For the text-containing cell, return its midpoint in (x, y) coordinate format. 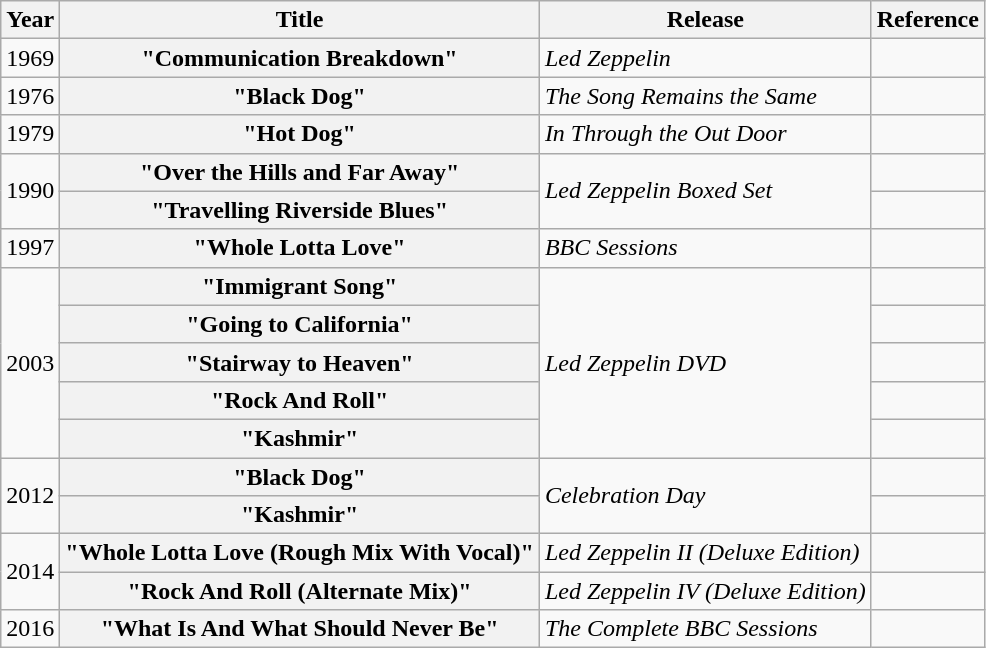
Led Zeppelin IV (Deluxe Edition) (705, 591)
BBC Sessions (705, 248)
In Through the Out Door (705, 134)
"Stairway to Heaven" (300, 362)
Led Zeppelin DVD (705, 362)
2014 (30, 572)
"Rock And Roll (Alternate Mix)" (300, 591)
2016 (30, 629)
Celebration Day (705, 496)
Led Zeppelin II (Deluxe Edition) (705, 553)
Led Zeppelin Boxed Set (705, 191)
2012 (30, 496)
Led Zeppelin (705, 58)
1990 (30, 191)
1979 (30, 134)
Title (300, 20)
The Song Remains the Same (705, 96)
"Rock And Roll" (300, 400)
"Whole Lotta Love (Rough Mix With Vocal)" (300, 553)
"What Is And What Should Never Be" (300, 629)
Reference (928, 20)
"Immigrant Song" (300, 286)
1976 (30, 96)
"Hot Dog" (300, 134)
"Travelling Riverside Blues" (300, 210)
"Going to California" (300, 324)
"Communication Breakdown" (300, 58)
The Complete BBC Sessions (705, 629)
"Whole Lotta Love" (300, 248)
"Over the Hills and Far Away" (300, 172)
Release (705, 20)
1997 (30, 248)
2003 (30, 362)
Year (30, 20)
1969 (30, 58)
